Identify which cell holds the provided text, then report its [X, Y] central coordinate. 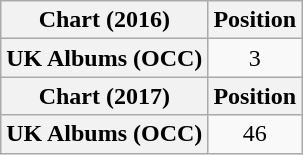
46 [255, 134]
Chart (2016) [104, 20]
Chart (2017) [104, 96]
3 [255, 58]
